Locate the cell with the specified text and output its (X, Y) center coordinate. 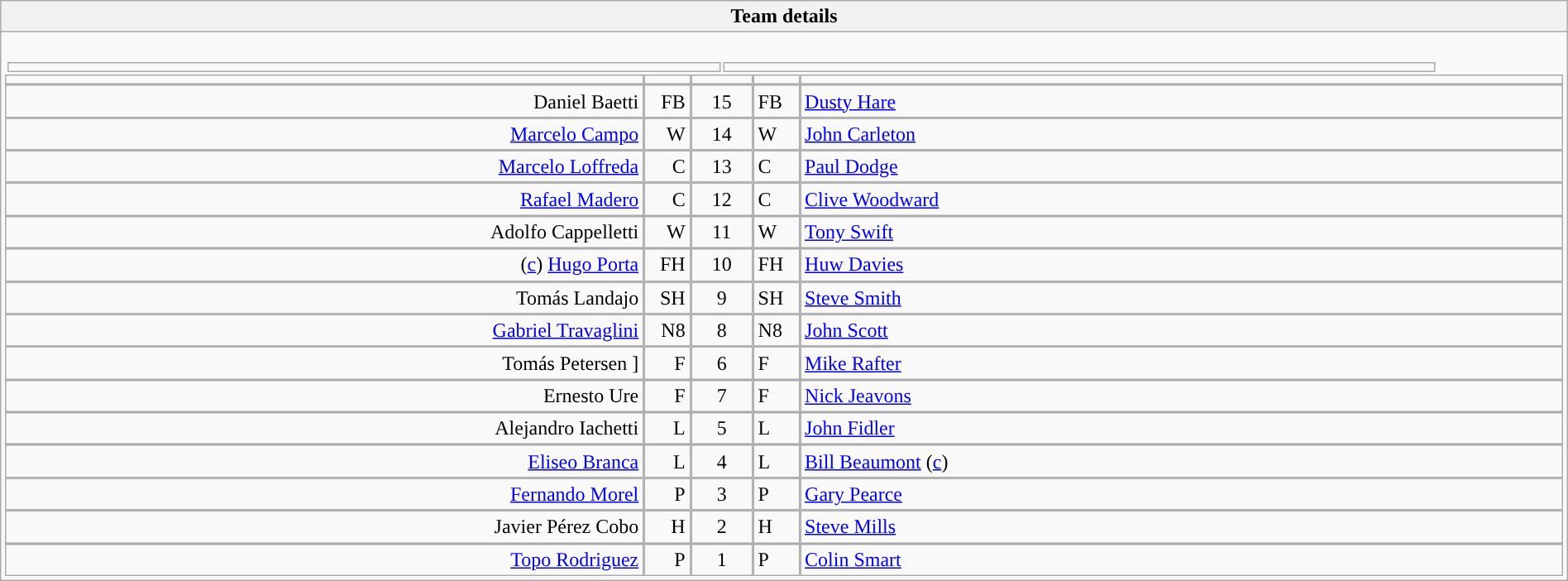
(c) Hugo Porta (324, 265)
Bill Beaumont (c) (1181, 462)
Gary Pearce (1181, 494)
15 (721, 101)
John Fidler (1181, 429)
Clive Woodward (1181, 199)
Tony Swift (1181, 233)
Tomás Landajo (324, 298)
Dusty Hare (1181, 101)
2 (721, 527)
Mike Rafter (1181, 363)
14 (721, 134)
11 (721, 233)
Alejandro Iachetti (324, 429)
10 (721, 265)
Gabriel Travaglini (324, 330)
Colin Smart (1181, 559)
1 (721, 559)
John Scott (1181, 330)
Marcelo Loffreda (324, 167)
Tomás Petersen ] (324, 363)
Eliseo Branca (324, 462)
Rafael Madero (324, 199)
Daniel Baetti (324, 101)
Fernando Morel (324, 494)
Huw Davies (1181, 265)
Steve Smith (1181, 298)
5 (721, 429)
Steve Mills (1181, 527)
13 (721, 167)
Adolfo Cappelletti (324, 233)
Topo Rodriguez (324, 559)
4 (721, 462)
8 (721, 330)
Team details (784, 17)
7 (721, 396)
12 (721, 199)
John Carleton (1181, 134)
9 (721, 298)
3 (721, 494)
Nick Jeavons (1181, 396)
Marcelo Campo (324, 134)
Paul Dodge (1181, 167)
Ernesto Ure (324, 396)
Javier Pérez Cobo (324, 527)
6 (721, 363)
